Search for the cell housing the specified text and yield its (x, y) center coordinate. 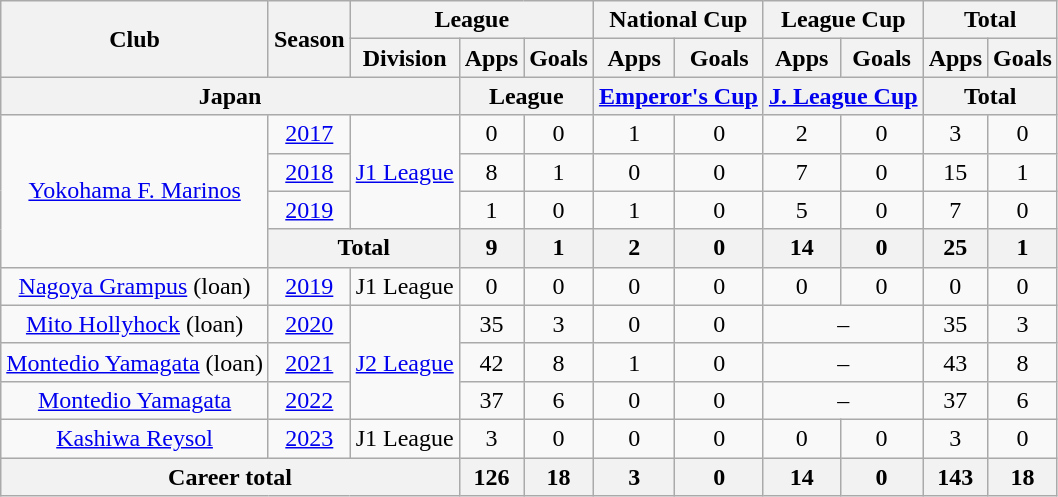
Montedio Yamagata (loan) (135, 362)
Mito Hollyhock (loan) (135, 324)
Emperor's Cup (678, 96)
43 (955, 362)
2020 (309, 324)
25 (955, 248)
Japan (230, 96)
Season (309, 39)
Club (135, 39)
5 (802, 210)
126 (491, 477)
2017 (309, 134)
2023 (309, 438)
National Cup (678, 20)
9 (491, 248)
2022 (309, 400)
League Cup (843, 20)
2018 (309, 172)
42 (491, 362)
J. League Cup (843, 96)
143 (955, 477)
J2 League (404, 362)
Nagoya Grampus (loan) (135, 286)
Kashiwa Reysol (135, 438)
Career total (230, 477)
Division (404, 58)
2021 (309, 362)
Yokohama F. Marinos (135, 191)
15 (955, 172)
Montedio Yamagata (135, 400)
